Output the [X, Y] coordinate of the center of the cell containing the given text.  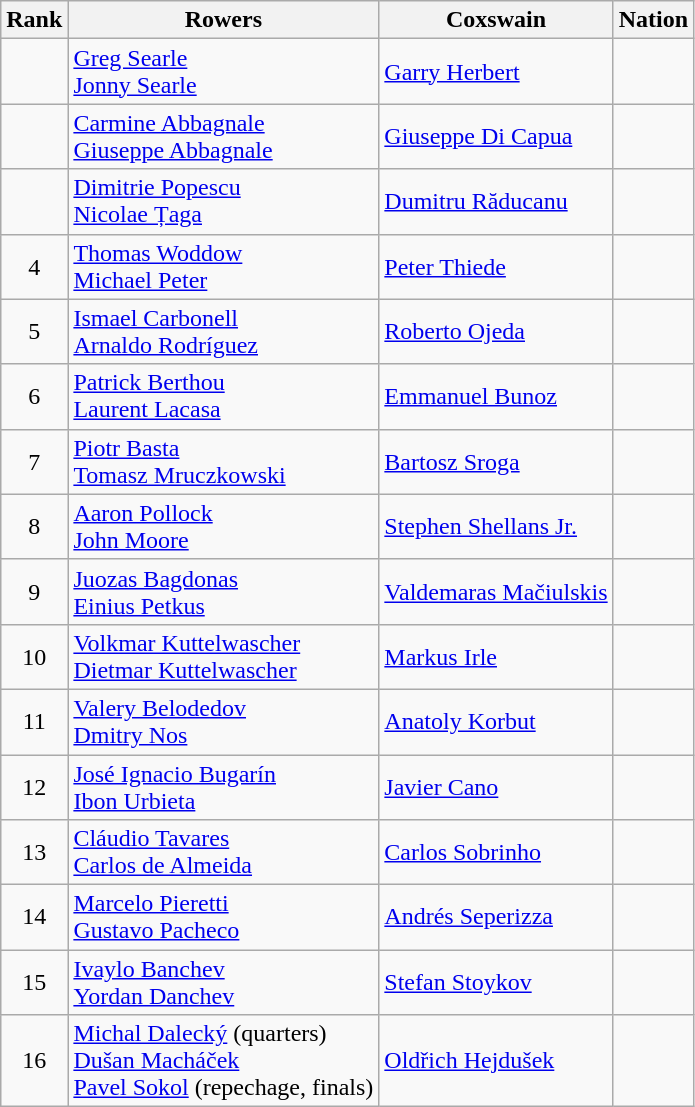
9 [34, 592]
Dimitrie PopescuNicolae Țaga [224, 202]
13 [34, 852]
Anatoly Korbut [496, 722]
Andrés Seperizza [496, 918]
Bartosz Sroga [496, 462]
14 [34, 918]
8 [34, 526]
Peter Thiede [496, 266]
Patrick BerthouLaurent Lacasa [224, 396]
Cláudio TavaresCarlos de Almeida [224, 852]
Ivaylo BanchevYordan Danchev [224, 982]
Oldřich Hejdušek [496, 1061]
Emmanuel Bunoz [496, 396]
15 [34, 982]
José Ignacio BugarínIbon Urbieta [224, 786]
Valdemaras Mačiulskis [496, 592]
4 [34, 266]
7 [34, 462]
12 [34, 786]
Stephen Shellans Jr. [496, 526]
Volkmar KuttelwascherDietmar Kuttelwascher [224, 656]
Roberto Ojeda [496, 332]
Juozas BagdonasEinius Petkus [224, 592]
Aaron PollockJohn Moore [224, 526]
Stefan Stoykov [496, 982]
Greg SearleJonny Searle [224, 72]
Piotr BastaTomasz Mruczkowski [224, 462]
Markus Irle [496, 656]
Nation [653, 20]
Garry Herbert [496, 72]
Valery BelodedovDmitry Nos [224, 722]
Carlos Sobrinho [496, 852]
Rank [34, 20]
Carmine AbbagnaleGiuseppe Abbagnale [224, 136]
11 [34, 722]
10 [34, 656]
6 [34, 396]
5 [34, 332]
Coxswain [496, 20]
Javier Cano [496, 786]
Rowers [224, 20]
Thomas WoddowMichael Peter [224, 266]
Marcelo PierettiGustavo Pacheco [224, 918]
16 [34, 1061]
Giuseppe Di Capua [496, 136]
Dumitru Răducanu [496, 202]
Ismael CarbonellArnaldo Rodríguez [224, 332]
Michal Dalecký (quarters)Dušan MacháčekPavel Sokol (repechage, finals) [224, 1061]
